Return the (x, y) coordinate for the center point of the cell that contains the specified text.  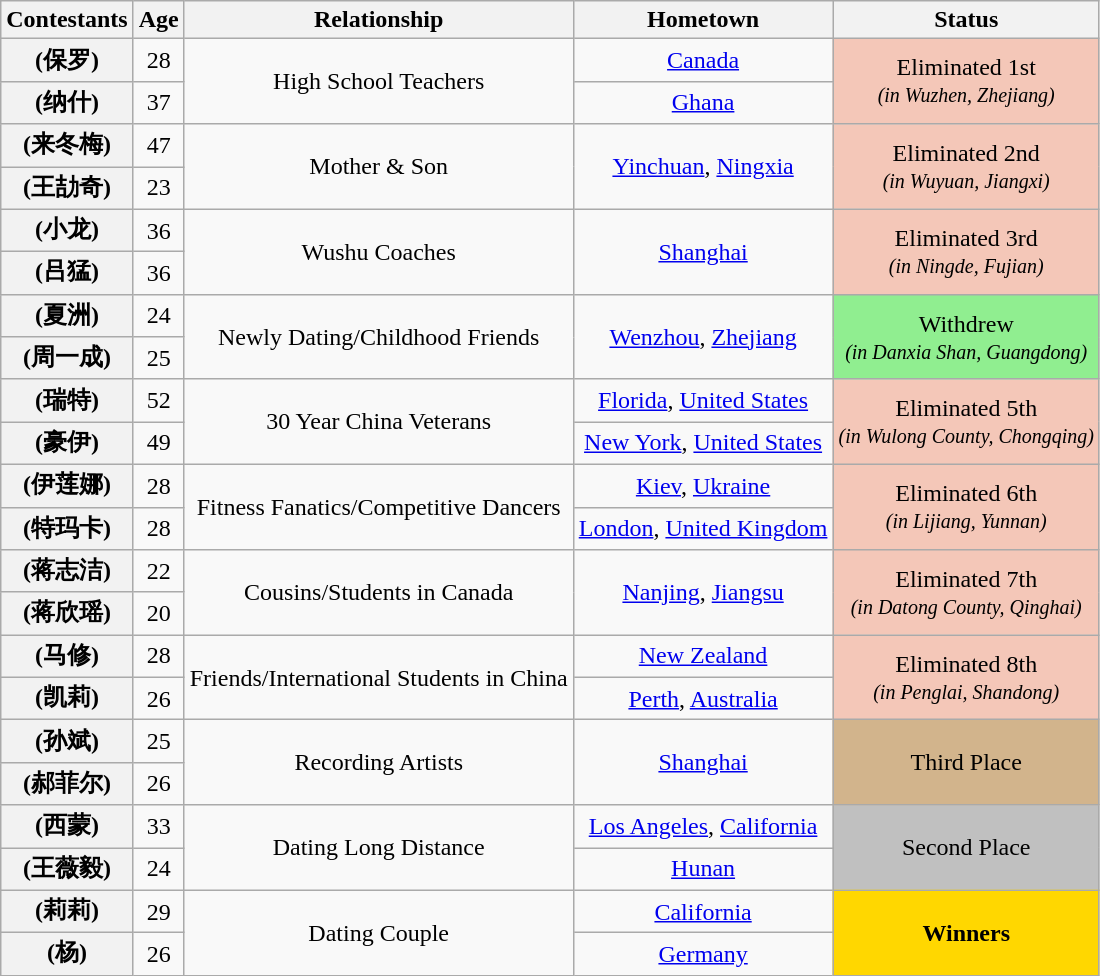
Second Place (966, 848)
(莉莉) (67, 912)
29 (158, 912)
(杨) (67, 954)
(夏洲) (67, 316)
Eliminated 3rd(in Ningde, Fujian) (966, 252)
52 (158, 400)
Yinchuan, Ningxia (703, 166)
20 (158, 614)
(豪伊) (67, 444)
Eliminated 1st(in Wuzhen, Zhejiang) (966, 82)
Germany (703, 954)
Canada (703, 60)
Newly Dating/Childhood Friends (378, 336)
23 (158, 188)
(王劼奇) (67, 188)
Dating Couple (378, 932)
Winners (966, 932)
Relationship (378, 20)
(吕猛) (67, 274)
Los Angeles, California (703, 826)
(蒋欣瑶) (67, 614)
High School Teachers (378, 82)
(周一成) (67, 358)
(孙斌) (67, 742)
Fitness Fanatics/Competitive Dancers (378, 506)
Status (966, 20)
New Zealand (703, 656)
(西蒙) (67, 826)
Eliminated 2nd(in Wuyuan, Jiangxi) (966, 166)
Friends/International Students in China (378, 678)
Withdrew(in Danxia Shan, Guangdong) (966, 336)
Wushu Coaches (378, 252)
(王薇毅) (67, 870)
New York, United States (703, 444)
(凯莉) (67, 698)
Hometown (703, 20)
California (703, 912)
Age (158, 20)
(蒋志洁) (67, 572)
(纳什) (67, 102)
Eliminated 8th(in Penglai, Shandong) (966, 678)
Hunan (703, 870)
Eliminated 6th(in Lijiang, Yunnan) (966, 506)
(伊莲娜) (67, 486)
33 (158, 826)
(瑞特) (67, 400)
Cousins/Students in Canada (378, 592)
Florida, United States (703, 400)
(郝菲尔) (67, 784)
37 (158, 102)
Third Place (966, 762)
22 (158, 572)
Eliminated 7th(in Datong County, Qinghai) (966, 592)
30 Year China Veterans (378, 422)
Dating Long Distance (378, 848)
Mother & Son (378, 166)
(保罗) (67, 60)
Nanjing, Jiangsu (703, 592)
Perth, Australia (703, 698)
Recording Artists (378, 762)
(小龙) (67, 230)
(特玛卡) (67, 528)
(马修) (67, 656)
(来冬梅) (67, 146)
Kiev, Ukraine (703, 486)
47 (158, 146)
49 (158, 444)
Wenzhou, Zhejiang (703, 336)
Contestants (67, 20)
London, United Kingdom (703, 528)
Ghana (703, 102)
Eliminated 5th(in Wulong County, Chongqing) (966, 422)
